Find where the given text appears and provide that cell's center as [X, Y] coordinate. 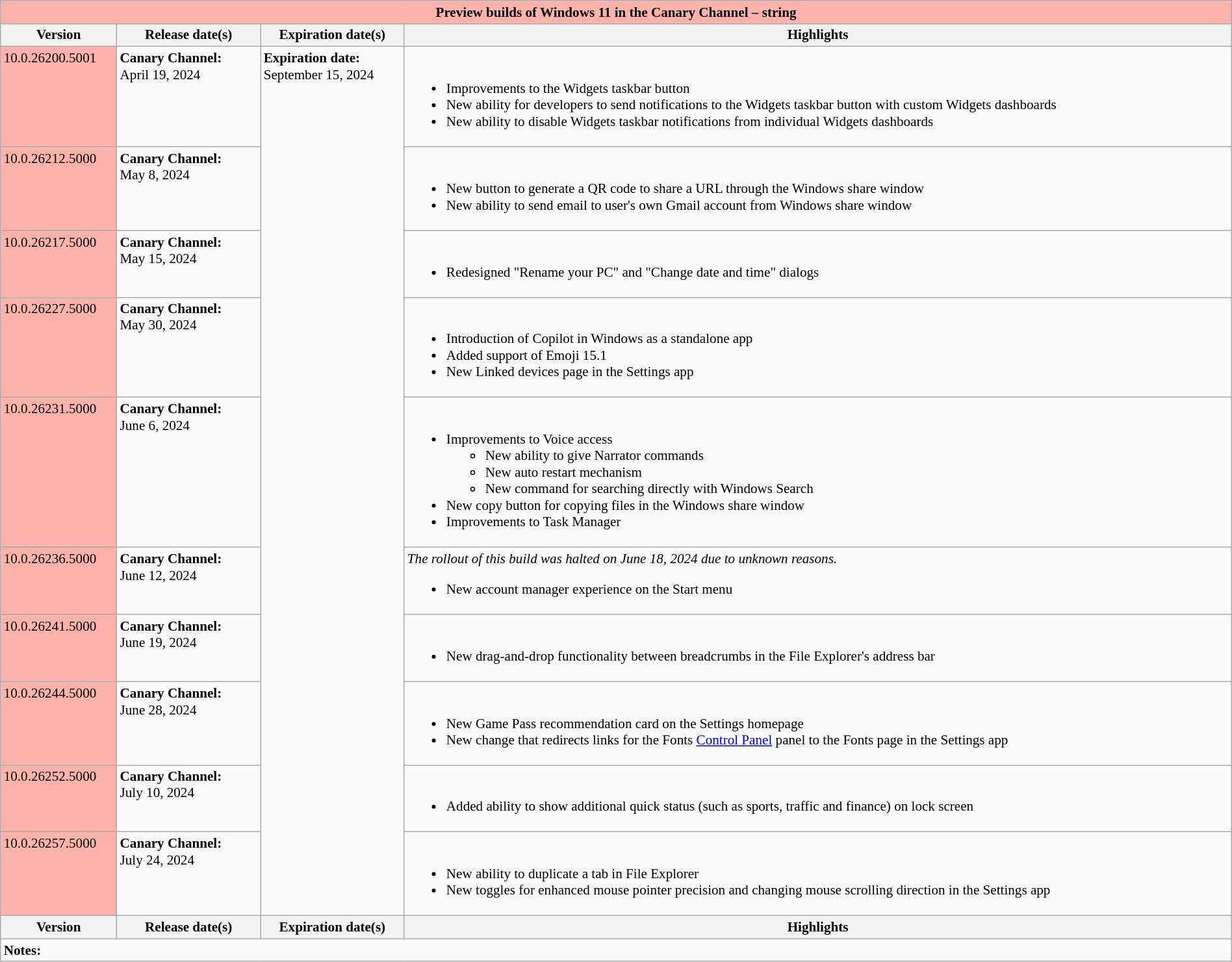
Canary Channel:July 10, 2024 [188, 799]
Redesigned "Rename your PC" and "Change date and time" dialogs [817, 264]
Canary Channel:May 15, 2024 [188, 264]
10.0.26241.5000 [58, 648]
Preview builds of Windows 11 in the Canary Channel – string [616, 12]
10.0.26217.5000 [58, 264]
10.0.26236.5000 [58, 581]
Canary Channel:July 24, 2024 [188, 874]
Canary Channel:June 19, 2024 [188, 648]
Expiration date:September 15, 2024 [333, 481]
The rollout of this build was halted on June 18, 2024 due to unknown reasons.New account manager experience on the Start menu [817, 581]
Notes: [616, 950]
Canary Channel:April 19, 2024 [188, 97]
Canary Channel:June 28, 2024 [188, 724]
10.0.26227.5000 [58, 348]
10.0.26231.5000 [58, 473]
New drag-and-drop functionality between breadcrumbs in the File Explorer's address bar [817, 648]
Canary Channel:June 6, 2024 [188, 473]
Canary Channel:June 12, 2024 [188, 581]
Canary Channel:May 30, 2024 [188, 348]
Introduction of Copilot in Windows as a standalone appAdded support of Emoji 15.1New Linked devices page in the Settings app [817, 348]
10.0.26257.5000 [58, 874]
10.0.26212.5000 [58, 188]
Canary Channel:May 8, 2024 [188, 188]
10.0.26244.5000 [58, 724]
10.0.26200.5001 [58, 97]
Added ability to show additional quick status (such as sports, traffic and finance) on lock screen [817, 799]
10.0.26252.5000 [58, 799]
